Scan for the cell matching the given text and deliver its [x, y] coordinate at center. 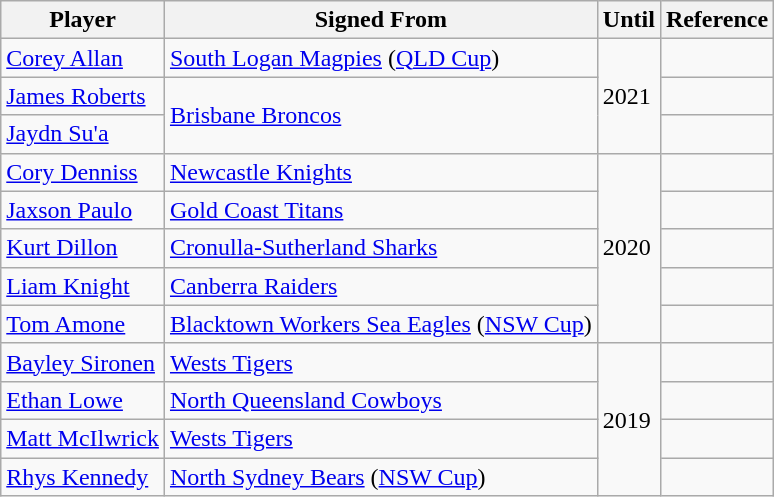
2020 [628, 248]
Kurt Dillon [83, 248]
Liam Knight [83, 286]
Brisbane Broncos [380, 115]
Cronulla-Sutherland Sharks [380, 248]
Rhys Kennedy [83, 477]
Cory Denniss [83, 172]
Gold Coast Titans [380, 210]
Until [628, 20]
2019 [628, 419]
Newcastle Knights [380, 172]
Blacktown Workers Sea Eagles (NSW Cup) [380, 324]
Bayley Sironen [83, 362]
Player [83, 20]
Jaydn Su'a [83, 134]
Matt McIlwrick [83, 438]
Signed From [380, 20]
North Sydney Bears (NSW Cup) [380, 477]
Corey Allan [83, 58]
Tom Amone [83, 324]
Reference [716, 20]
2021 [628, 96]
Jaxson Paulo [83, 210]
Canberra Raiders [380, 286]
James Roberts [83, 96]
Ethan Lowe [83, 400]
South Logan Magpies (QLD Cup) [380, 58]
North Queensland Cowboys [380, 400]
